Detect which cell encompasses the target text, then output its (X, Y) center coordinate. 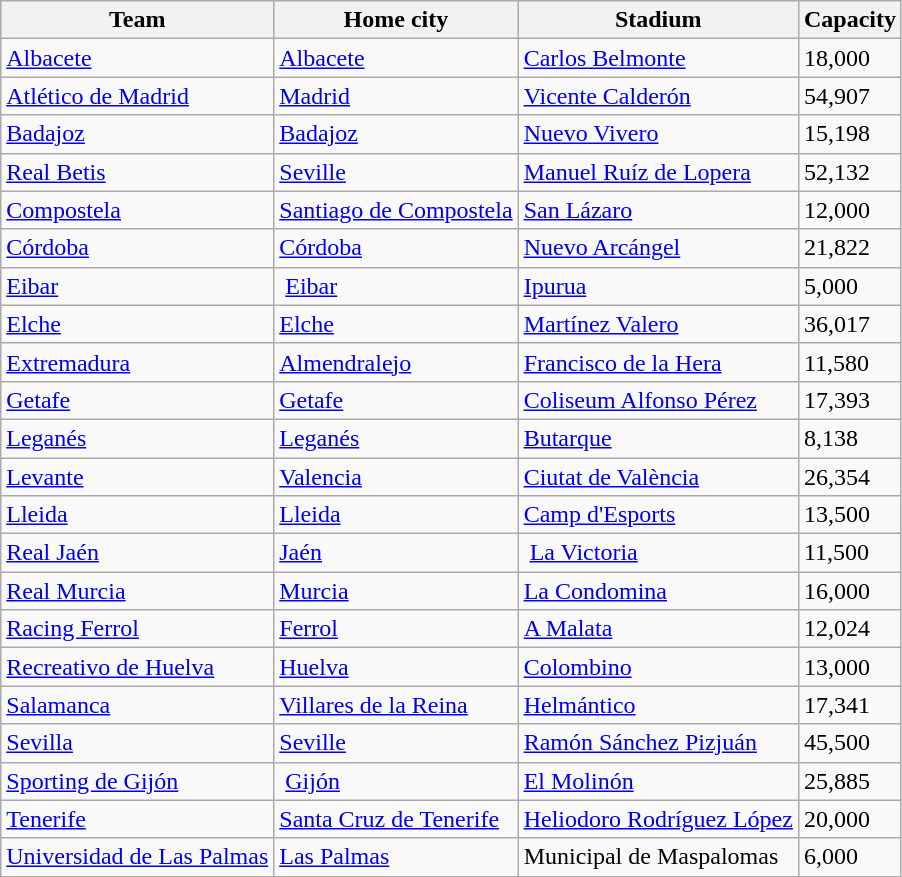
Capacity (850, 20)
Las Palmas (396, 857)
Manuel Ruíz de Lopera (658, 172)
13,000 (850, 667)
18,000 (850, 58)
Gijón (396, 781)
Santa Cruz de Tenerife (396, 819)
Municipal de Maspalomas (658, 857)
El Molinón (658, 781)
Extremadura (138, 362)
11,580 (850, 362)
6,000 (850, 857)
17,341 (850, 705)
54,907 (850, 96)
Nuevo Vivero (658, 134)
11,500 (850, 553)
Real Betis (138, 172)
Francisco de la Hera (658, 362)
Huelva (396, 667)
Murcia (396, 591)
Real Murcia (138, 591)
21,822 (850, 248)
Levante (138, 477)
Heliodoro Rodríguez López (658, 819)
Stadium (658, 20)
13,500 (850, 515)
12,000 (850, 210)
5,000 (850, 286)
Ramón Sánchez Pizjuán (658, 743)
Recreativo de Huelva (138, 667)
26,354 (850, 477)
Carlos Belmonte (658, 58)
Camp d'Esports (658, 515)
8,138 (850, 438)
Ciutat de València (658, 477)
Sevilla (138, 743)
Home city (396, 20)
Martínez Valero (658, 324)
Atlético de Madrid (138, 96)
Vicente Calderón (658, 96)
Santiago de Compostela (396, 210)
Coliseum Alfonso Pérez (658, 400)
Salamanca (138, 705)
Helmántico (658, 705)
45,500 (850, 743)
Team (138, 20)
15,198 (850, 134)
Colombino (658, 667)
36,017 (850, 324)
Tenerife (138, 819)
Jaén (396, 553)
16,000 (850, 591)
25,885 (850, 781)
La Condomina (658, 591)
20,000 (850, 819)
A Malata (658, 629)
Almendralejo (396, 362)
San Lázaro (658, 210)
Villares de la Reina (396, 705)
La Victoria (658, 553)
52,132 (850, 172)
Ipurua (658, 286)
Valencia (396, 477)
Universidad de Las Palmas (138, 857)
17,393 (850, 400)
Butarque (658, 438)
Sporting de Gijón (138, 781)
Ferrol (396, 629)
Real Jaén (138, 553)
12,024 (850, 629)
Nuevo Arcángel (658, 248)
Compostela (138, 210)
Racing Ferrol (138, 629)
Madrid (396, 96)
